For the text-containing cell, return its midpoint in [x, y] coordinate format. 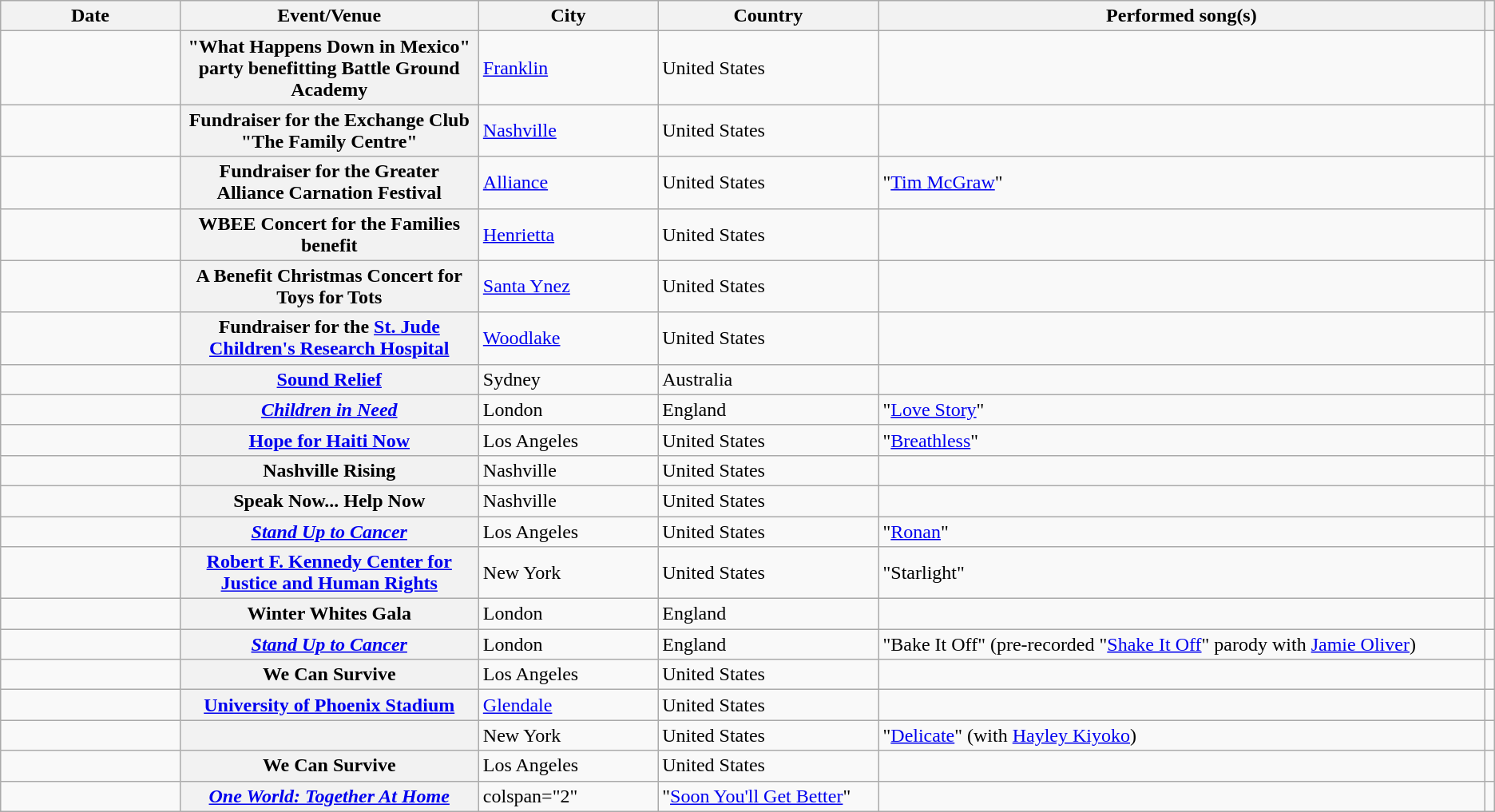
Alliance [568, 182]
"Tim McGraw" [1182, 182]
Winter Whites Gala [329, 614]
One World: Together At Home [329, 796]
Robert F. Kennedy Center for Justice and Human Rights [329, 573]
"Breathless" [1182, 440]
University of Phoenix Stadium [329, 705]
Sound Relief [329, 379]
Santa Ynez [568, 286]
Australia [768, 379]
Henrietta [568, 235]
Date [90, 16]
City [568, 16]
Fundraiser for the St. Jude Children's Research Hospital [329, 339]
Woodlake [568, 339]
Country [768, 16]
Sydney [568, 379]
Hope for Haiti Now [329, 440]
colspan="2" [568, 796]
Fundraiser for the Exchange Club "The Family Centre" [329, 131]
Nashville Rising [329, 470]
"Delicate" (with Hayley Kiyoko) [1182, 735]
Event/Venue [329, 16]
"Soon You'll Get Better" [768, 796]
"Starlight" [1182, 573]
"Love Story" [1182, 410]
A Benefit Christmas Concert for Toys for Tots [329, 286]
"Bake It Off" (pre-recorded "Shake It Off" parody with Jamie Oliver) [1182, 644]
Performed song(s) [1182, 16]
Fundraiser for the Greater Alliance Carnation Festival [329, 182]
Speak Now... Help Now [329, 501]
"Ronan" [1182, 531]
Franklin [568, 68]
WBEE Concert for the Families benefit [329, 235]
Children in Need [329, 410]
"What Happens Down in Mexico" party benefitting Battle Ground Academy [329, 68]
Glendale [568, 705]
